From the cell containing the given text, extract its center point as (x, y) coordinate. 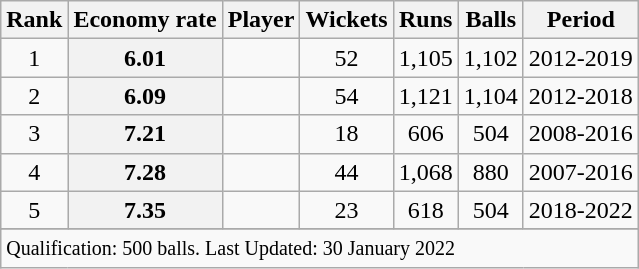
1,102 (490, 58)
7.28 (145, 172)
Player (261, 20)
1,104 (490, 96)
2 (34, 96)
2007-2016 (580, 172)
Economy rate (145, 20)
Runs (426, 20)
1,105 (426, 58)
52 (346, 58)
Balls (490, 20)
Rank (34, 20)
Period (580, 20)
2018-2022 (580, 210)
5 (34, 210)
7.35 (145, 210)
3 (34, 134)
Qualification: 500 balls. Last Updated: 30 January 2022 (320, 248)
Wickets (346, 20)
1 (34, 58)
2012-2019 (580, 58)
1,121 (426, 96)
618 (426, 210)
6.09 (145, 96)
23 (346, 210)
18 (346, 134)
2012-2018 (580, 96)
44 (346, 172)
54 (346, 96)
880 (490, 172)
6.01 (145, 58)
7.21 (145, 134)
4 (34, 172)
2008-2016 (580, 134)
1,068 (426, 172)
606 (426, 134)
